Scan for the cell matching the given text and deliver its [X, Y] coordinate at center. 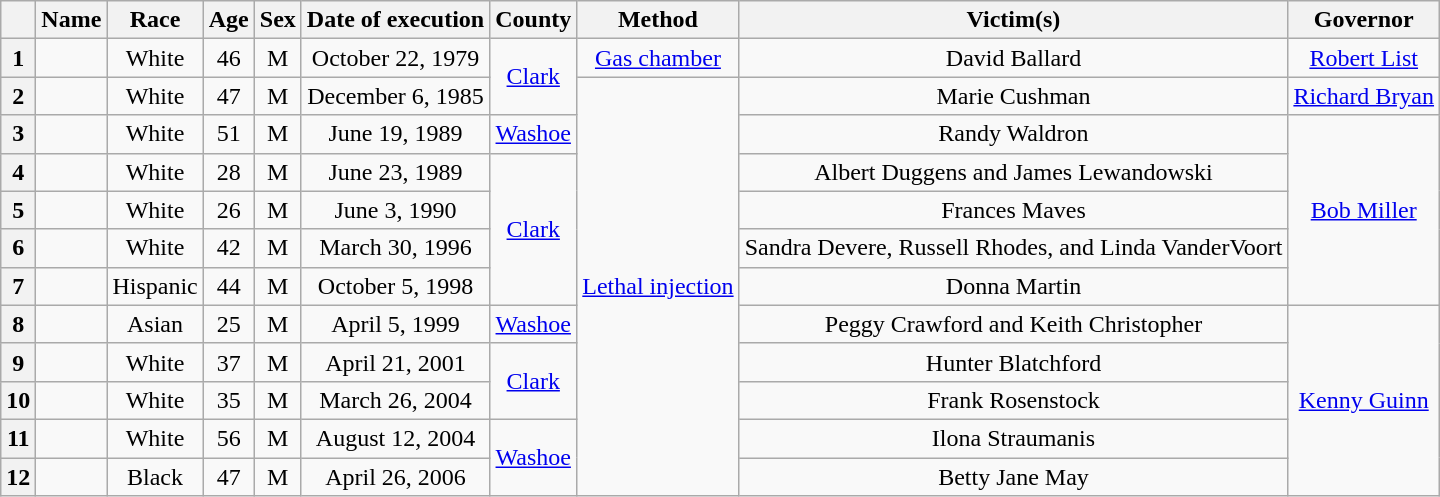
Hunter Blatchford [1014, 362]
Age [228, 20]
December 6, 1985 [395, 96]
June 3, 1990 [395, 210]
Asian [155, 324]
Method [658, 20]
Donna Martin [1014, 286]
Black [155, 477]
April 26, 2006 [395, 477]
Randy Waldron [1014, 134]
Race [155, 20]
March 30, 1996 [395, 248]
Betty Jane May [1014, 477]
June 19, 1989 [395, 134]
Bob Miller [1364, 210]
Date of execution [395, 20]
37 [228, 362]
October 5, 1998 [395, 286]
25 [228, 324]
12 [18, 477]
Marie Cushman [1014, 96]
6 [18, 248]
8 [18, 324]
David Ballard [1014, 58]
Governor [1364, 20]
Robert List [1364, 58]
1 [18, 58]
Name [72, 20]
Frances Maves [1014, 210]
5 [18, 210]
Ilona Straumanis [1014, 438]
28 [228, 172]
3 [18, 134]
Sex [278, 20]
Lethal injection [658, 286]
Victim(s) [1014, 20]
March 26, 2004 [395, 400]
April 21, 2001 [395, 362]
56 [228, 438]
4 [18, 172]
Frank Rosenstock [1014, 400]
Gas chamber [658, 58]
August 12, 2004 [395, 438]
Peggy Crawford and Keith Christopher [1014, 324]
June 23, 1989 [395, 172]
Kenny Guinn [1364, 400]
Richard Bryan [1364, 96]
April 5, 1999 [395, 324]
Hispanic [155, 286]
10 [18, 400]
Sandra Devere, Russell Rhodes, and Linda VanderVoort [1014, 248]
46 [228, 58]
7 [18, 286]
Albert Duggens and James Lewandowski [1014, 172]
9 [18, 362]
26 [228, 210]
11 [18, 438]
2 [18, 96]
County [534, 20]
35 [228, 400]
42 [228, 248]
October 22, 1979 [395, 58]
44 [228, 286]
51 [228, 134]
